Capture the cell that displays the provided text and extract its [X, Y] central coordinate. 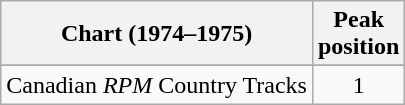
Chart (1974–1975) [157, 34]
1 [358, 85]
Peakposition [358, 34]
Canadian RPM Country Tracks [157, 85]
